For the text-containing cell, return its midpoint in [x, y] coordinate format. 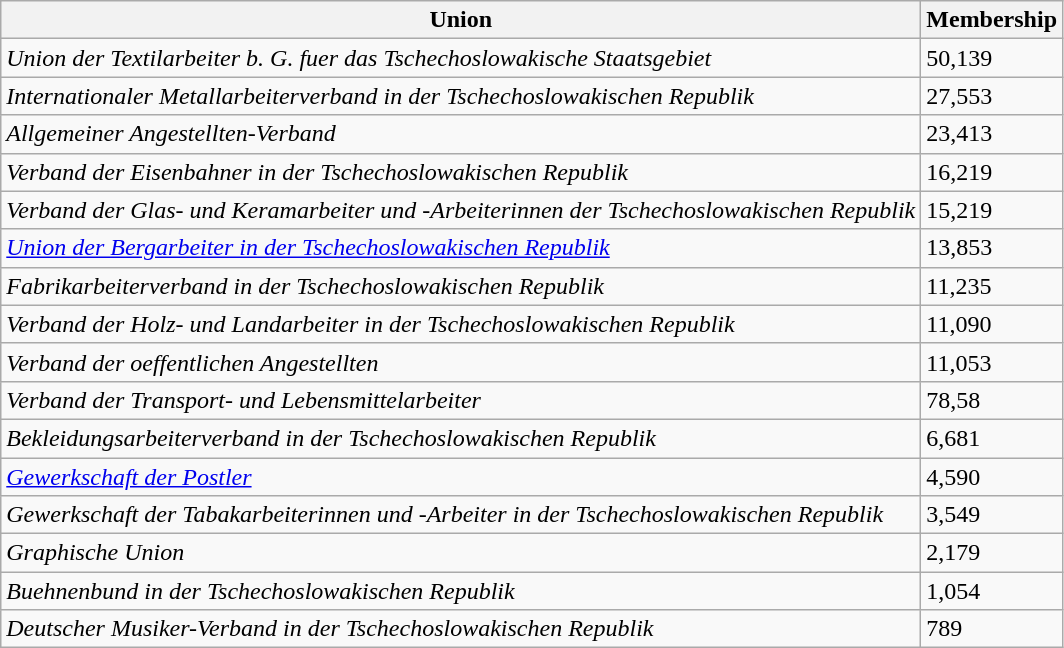
6,681 [992, 438]
15,219 [992, 210]
Union der Bergarbeiter in der Tschechoslowakischen Republik [461, 248]
Allgemeiner Angestellten-Verband [461, 134]
Verband der Eisenbahner in der Tschechoslowakischen Republik [461, 172]
Deutscher Musiker-Verband in der Tschechoslowakischen Republik [461, 629]
13,853 [992, 248]
11,235 [992, 286]
Internationaler Metallarbeiterverband in der Tschechoslowakischen Republik [461, 96]
Bekleidungsarbeiterverband in der Tschechoslowakischen Republik [461, 438]
3,549 [992, 515]
11,090 [992, 324]
Union [461, 20]
Gewerkschaft der Postler [461, 477]
23,413 [992, 134]
Membership [992, 20]
Verband der Glas- und Keramarbeiter und -Arbeiterinnen der Tschechoslowakischen Republik [461, 210]
27,553 [992, 96]
Gewerkschaft der Tabakarbeiterinnen und -Arbeiter in der Tschechoslowakischen Republik [461, 515]
2,179 [992, 553]
16,219 [992, 172]
4,590 [992, 477]
78,58 [992, 400]
Verband der oeffentlichen Angestellten [461, 362]
Verband der Holz- und Landarbeiter in der Tschechoslowakischen Republik [461, 324]
50,139 [992, 58]
Verband der Transport- und Lebensmittelarbeiter [461, 400]
1,054 [992, 591]
Graphische Union [461, 553]
Buehnenbund in der Tschechoslowakischen Republik [461, 591]
Union der Textilarbeiter b. G. fuer das Tschechoslowakische Staatsgebiet [461, 58]
11,053 [992, 362]
Fabrikarbeiterverband in der Tschechoslowakischen Republik [461, 286]
789 [992, 629]
